Find where the given text appears and provide that cell's center as [X, Y] coordinate. 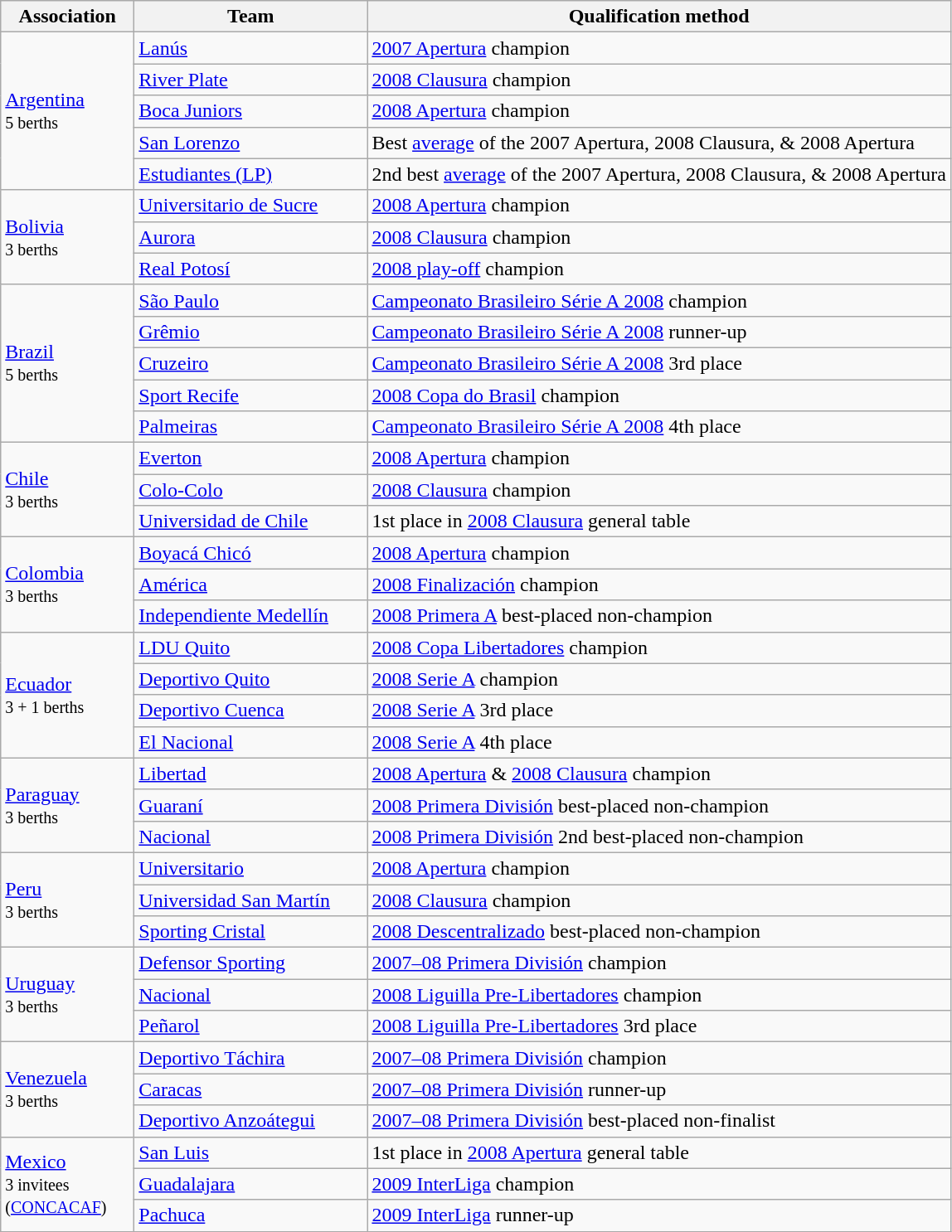
Universidad de Chile [250, 521]
Boca Juniors [250, 111]
Campeonato Brasileiro Série A 2008 champion [659, 300]
Campeonato Brasileiro Série A 2008 runner-up [659, 332]
Libertad [250, 774]
2009 InterLiga runner-up [659, 1215]
Campeonato Brasileiro Série A 2008 4th place [659, 427]
Peru3 berths [68, 900]
Uruguay3 berths [68, 995]
LDU Quito [250, 648]
Sporting Cristal [250, 932]
San Luis [250, 1152]
El Nacional [250, 742]
Deportivo Quito [250, 679]
Venezuela3 berths [68, 1089]
2008 Primera División 2nd best-placed non-champion [659, 837]
Argentina5 berths [68, 111]
Guaraní [250, 805]
1st place in 2008 Clausura general table [659, 521]
Colombia3 berths [68, 584]
América [250, 584]
Deportivo Táchira [250, 1058]
2nd best average of the 2007 Apertura, 2008 Clausura, & 2008 Apertura [659, 174]
Qualification method [659, 17]
Pachuca [250, 1215]
Association [68, 17]
Grêmio [250, 332]
2007 Apertura champion [659, 48]
2008 Finalización champion [659, 584]
São Paulo [250, 300]
Everton [250, 458]
Best average of the 2007 Apertura, 2008 Clausura, & 2008 Apertura [659, 143]
Caracas [250, 1089]
2008 Primera División best-placed non-champion [659, 805]
2008 Descentralizado best-placed non-champion [659, 932]
Defensor Sporting [250, 963]
Paraguay3 berths [68, 805]
Deportivo Cuenca [250, 711]
Ecuador3 + 1 berths [68, 695]
2007–08 Primera División runner-up [659, 1089]
Real Potosí [250, 269]
Mexico3 invitees (CONCACAF) [68, 1184]
Campeonato Brasileiro Série A 2008 3rd place [659, 363]
1st place in 2008 Apertura general table [659, 1152]
Deportivo Anzoátegui [250, 1121]
2008 Apertura & 2008 Clausura champion [659, 774]
2008 Copa do Brasil champion [659, 395]
Bolivia3 berths [68, 237]
River Plate [250, 80]
Palmeiras [250, 427]
2008 Copa Libertadores champion [659, 648]
Universitario de Sucre [250, 206]
2008 Primera A best-placed non-champion [659, 616]
Boyacá Chicó [250, 553]
2008 Serie A 3rd place [659, 711]
Chile3 berths [68, 490]
Team [250, 17]
Independiente Medellín [250, 616]
2008 Liguilla Pre-Libertadores champion [659, 995]
Guadalajara [250, 1184]
2008 Liguilla Pre-Libertadores 3rd place [659, 1026]
San Lorenzo [250, 143]
Lanús [250, 48]
2007–08 Primera División best-placed non-finalist [659, 1121]
Brazil5 berths [68, 363]
Estudiantes (LP) [250, 174]
2008 Serie A 4th place [659, 742]
Aurora [250, 237]
Cruzeiro [250, 363]
2009 InterLiga champion [659, 1184]
2008 play-off champion [659, 269]
2008 Serie A champion [659, 679]
Sport Recife [250, 395]
Universidad San Martín [250, 900]
Colo-Colo [250, 490]
Universitario [250, 868]
Peñarol [250, 1026]
